Pinpoint the cell where the given text exists, returning its [x, y] midpoint coordinate. 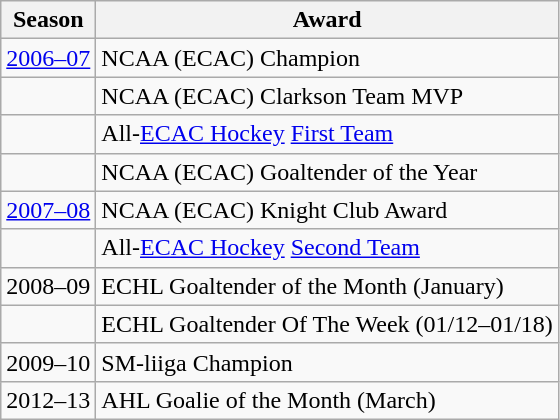
NCAA (ECAC) Goaltender of the Year [328, 172]
NCAA (ECAC) Knight Club Award [328, 210]
ECHL Goaltender Of The Week (01/12–01/18) [328, 324]
2012–13 [48, 400]
2009–10 [48, 362]
AHL Goalie of the Month (March) [328, 400]
NCAA (ECAC) Champion [328, 58]
Season [48, 20]
2006–07 [48, 58]
SM-liiga Champion [328, 362]
Award [328, 20]
All-ECAC Hockey Second Team [328, 248]
All-ECAC Hockey First Team [328, 134]
2008–09 [48, 286]
2007–08 [48, 210]
NCAA (ECAC) Clarkson Team MVP [328, 96]
ECHL Goaltender of the Month (January) [328, 286]
